For the text-containing cell, return its midpoint in (X, Y) coordinate format. 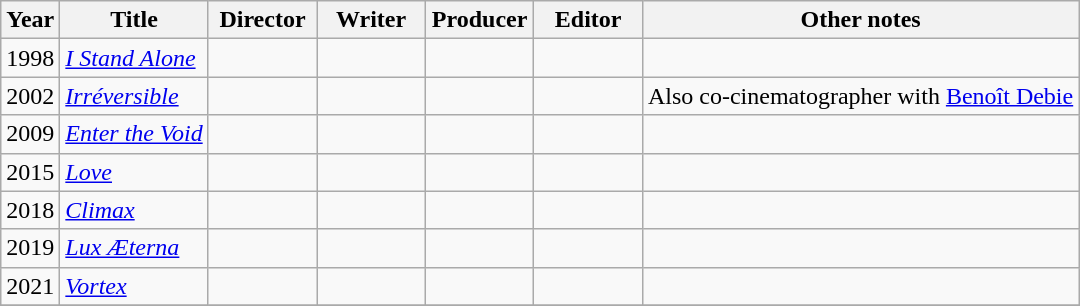
Writer (372, 20)
2009 (30, 134)
Year (30, 20)
Editor (588, 20)
Lux Æterna (134, 248)
Vortex (134, 286)
2015 (30, 172)
2019 (30, 248)
Director (262, 20)
Producer (480, 20)
Other notes (860, 20)
Love (134, 172)
Climax (134, 210)
Title (134, 20)
2018 (30, 210)
Enter the Void (134, 134)
Also co-cinematographer with Benoît Debie (860, 96)
Irréversible (134, 96)
I Stand Alone (134, 58)
2021 (30, 286)
2002 (30, 96)
1998 (30, 58)
